Identify which cell holds the provided text, then report its (X, Y) central coordinate. 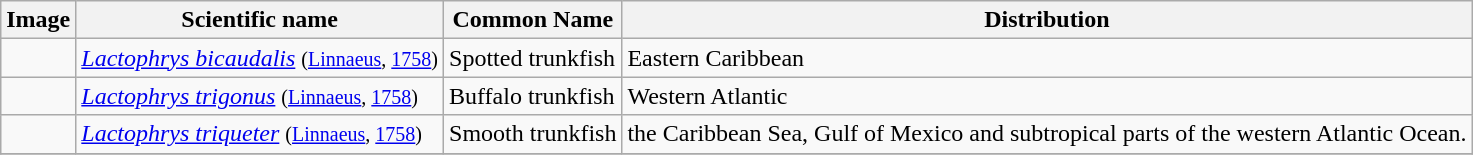
Image (38, 20)
Lactophrys bicaudalis (Linnaeus, 1758) (260, 58)
Common Name (533, 20)
Distribution (1047, 20)
Smooth trunkfish (533, 134)
Buffalo trunkfish (533, 96)
Lactophrys trigonus (Linnaeus, 1758) (260, 96)
Western Atlantic (1047, 96)
Lactophrys triqueter (Linnaeus, 1758) (260, 134)
the Caribbean Sea, Gulf of Mexico and subtropical parts of the western Atlantic Ocean. (1047, 134)
Spotted trunkfish (533, 58)
Eastern Caribbean (1047, 58)
Scientific name (260, 20)
